Provide the (x, y) coordinate of the cell's center where the given text is located.  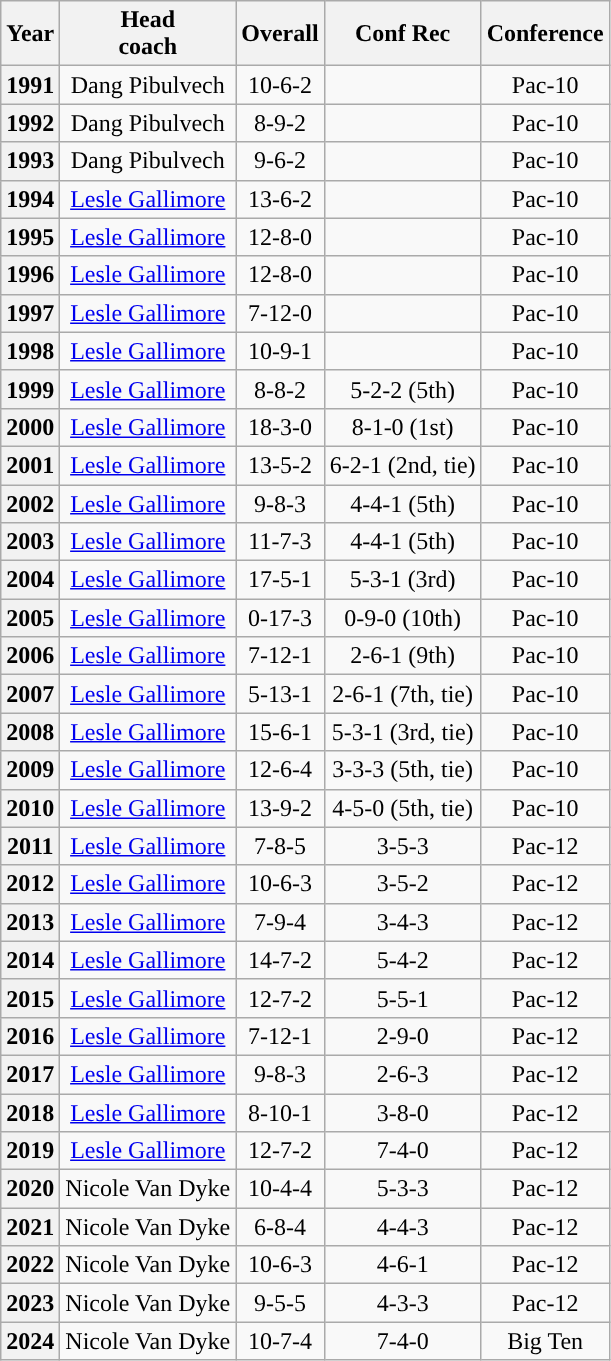
1994 (30, 199)
2010 (30, 808)
2023 (30, 1303)
1991 (30, 85)
18-3-0 (280, 427)
2009 (30, 770)
7-12-0 (280, 313)
5-3-1 (3rd, tie) (402, 732)
2018 (30, 1113)
10-7-4 (280, 1341)
4-6-1 (402, 1265)
2005 (30, 618)
2-6-1 (7th, tie) (402, 694)
13-5-2 (280, 465)
5-5-1 (402, 998)
2004 (30, 580)
4-3-3 (402, 1303)
2-6-1 (9th) (402, 656)
3-8-0 (402, 1113)
1996 (30, 275)
3-3-3 (5th, tie) (402, 770)
5-3-3 (402, 1189)
1999 (30, 389)
3-4-3 (402, 922)
Year (30, 34)
0-17-3 (280, 618)
7-8-5 (280, 846)
2022 (30, 1265)
2003 (30, 542)
2021 (30, 1227)
14-7-2 (280, 960)
13-6-2 (280, 199)
2011 (30, 846)
10-4-4 (280, 1189)
3-5-2 (402, 884)
2002 (30, 503)
2013 (30, 922)
2006 (30, 656)
5-2-2 (5th) (402, 389)
6-2-1 (2nd, tie) (402, 465)
10-9-1 (280, 351)
9-5-5 (280, 1303)
2000 (30, 427)
2020 (30, 1189)
12-6-4 (280, 770)
8-1-0 (1st) (402, 427)
2001 (30, 465)
1998 (30, 351)
Big Ten (545, 1341)
2017 (30, 1074)
2007 (30, 694)
7-9-4 (280, 922)
1993 (30, 161)
5-13-1 (280, 694)
8-10-1 (280, 1113)
2012 (30, 884)
4-5-0 (5th, tie) (402, 808)
8-8-2 (280, 389)
2008 (30, 732)
5-4-2 (402, 960)
17-5-1 (280, 580)
5-3-1 (3rd) (402, 580)
4-4-3 (402, 1227)
11-7-3 (280, 542)
2015 (30, 998)
Conf Rec (402, 34)
2024 (30, 1341)
9-6-2 (280, 161)
6-8-4 (280, 1227)
1995 (30, 237)
3-5-3 (402, 846)
Headcoach (148, 34)
Overall (280, 34)
2-9-0 (402, 1036)
2016 (30, 1036)
2019 (30, 1151)
0-9-0 (10th) (402, 618)
Conference (545, 34)
2014 (30, 960)
1997 (30, 313)
10-6-2 (280, 85)
8-9-2 (280, 123)
1992 (30, 123)
15-6-1 (280, 732)
13-9-2 (280, 808)
2-6-3 (402, 1074)
